For the text-containing cell, return its midpoint in [X, Y] coordinate format. 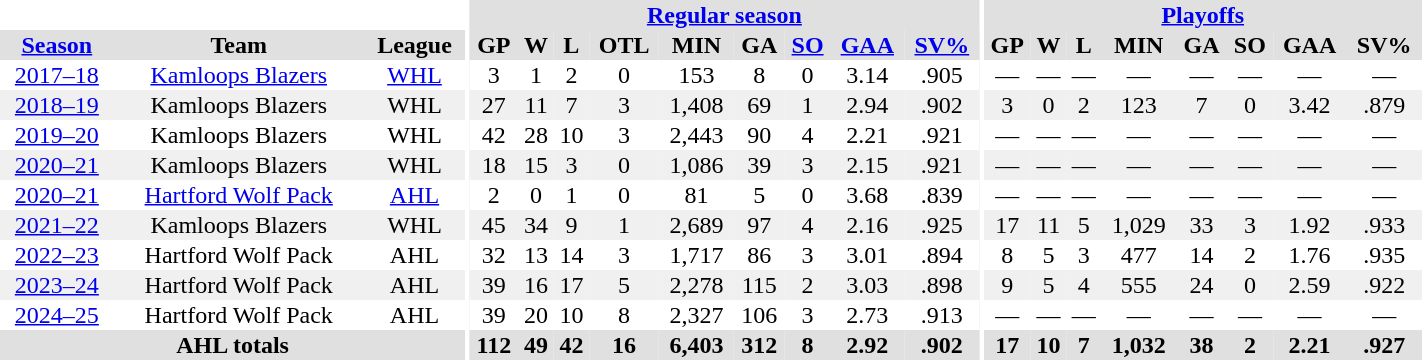
15 [536, 165]
20 [536, 315]
38 [1202, 345]
.922 [1384, 285]
45 [494, 225]
.913 [942, 315]
32 [494, 255]
2022–23 [57, 255]
League [415, 45]
6,403 [696, 345]
3.42 [1310, 105]
2017–18 [57, 75]
2.94 [867, 105]
2,327 [696, 315]
123 [1140, 105]
312 [760, 345]
.898 [942, 285]
3.68 [867, 195]
477 [1140, 255]
2.73 [867, 315]
27 [494, 105]
2.15 [867, 165]
112 [494, 345]
2,443 [696, 135]
3.03 [867, 285]
.927 [1384, 345]
2,689 [696, 225]
1,717 [696, 255]
2018–19 [57, 105]
2.16 [867, 225]
86 [760, 255]
.879 [1384, 105]
115 [760, 285]
106 [760, 315]
AHL totals [232, 345]
153 [696, 75]
3.14 [867, 75]
49 [536, 345]
2,278 [696, 285]
2.92 [867, 345]
2019–20 [57, 135]
1,408 [696, 105]
34 [536, 225]
2.59 [1310, 285]
24 [1202, 285]
97 [760, 225]
.933 [1384, 225]
28 [536, 135]
OTL [624, 45]
2024–25 [57, 315]
90 [760, 135]
81 [696, 195]
69 [760, 105]
.935 [1384, 255]
Playoffs [1202, 15]
Regular season [724, 15]
33 [1202, 225]
Season [57, 45]
1.76 [1310, 255]
1,029 [1140, 225]
Team [239, 45]
18 [494, 165]
.925 [942, 225]
3.01 [867, 255]
13 [536, 255]
.839 [942, 195]
1,086 [696, 165]
2023–24 [57, 285]
.905 [942, 75]
555 [1140, 285]
1.92 [1310, 225]
2021–22 [57, 225]
.894 [942, 255]
1,032 [1140, 345]
